Locate the cell with the specified text and output its [X, Y] center coordinate. 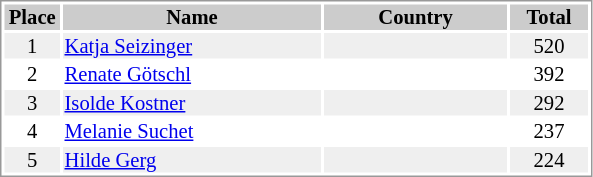
Country [416, 17]
Name [192, 17]
224 [549, 160]
Melanie Suchet [192, 131]
Isolde Kostner [192, 103]
1 [32, 46]
4 [32, 131]
392 [549, 75]
Katja Seizinger [192, 46]
237 [549, 131]
5 [32, 160]
Total [549, 17]
3 [32, 103]
292 [549, 103]
2 [32, 75]
Hilde Gerg [192, 160]
Place [32, 17]
Renate Götschl [192, 75]
520 [549, 46]
